Provide the [x, y] coordinate of the cell's center where the given text is located.  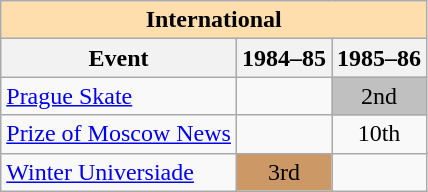
Winter Universiade [119, 172]
Prize of Moscow News [119, 134]
Prague Skate [119, 96]
1984–85 [284, 58]
1985–86 [380, 58]
International [214, 20]
3rd [284, 172]
2nd [380, 96]
Event [119, 58]
10th [380, 134]
